For the text-containing cell, return its midpoint in (X, Y) coordinate format. 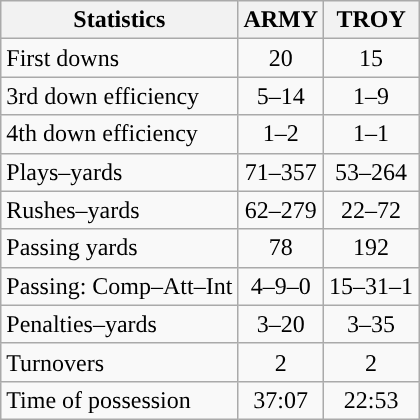
1–2 (281, 134)
Turnovers (120, 362)
4–9–0 (281, 286)
192 (372, 248)
3rd down efficiency (120, 96)
37:07 (281, 400)
First downs (120, 58)
Passing yards (120, 248)
5–14 (281, 96)
1–9 (372, 96)
62–279 (281, 210)
15 (372, 58)
22:53 (372, 400)
15–31–1 (372, 286)
Time of possession (120, 400)
4th down efficiency (120, 134)
1–1 (372, 134)
Plays–yards (120, 172)
Statistics (120, 20)
53–264 (372, 172)
71–357 (281, 172)
Penalties–yards (120, 324)
Rushes–yards (120, 210)
TROY (372, 20)
22–72 (372, 210)
ARMY (281, 20)
3–35 (372, 324)
20 (281, 58)
78 (281, 248)
3–20 (281, 324)
Passing: Comp–Att–Int (120, 286)
